Detect which cell encompasses the target text, then output its [X, Y] center coordinate. 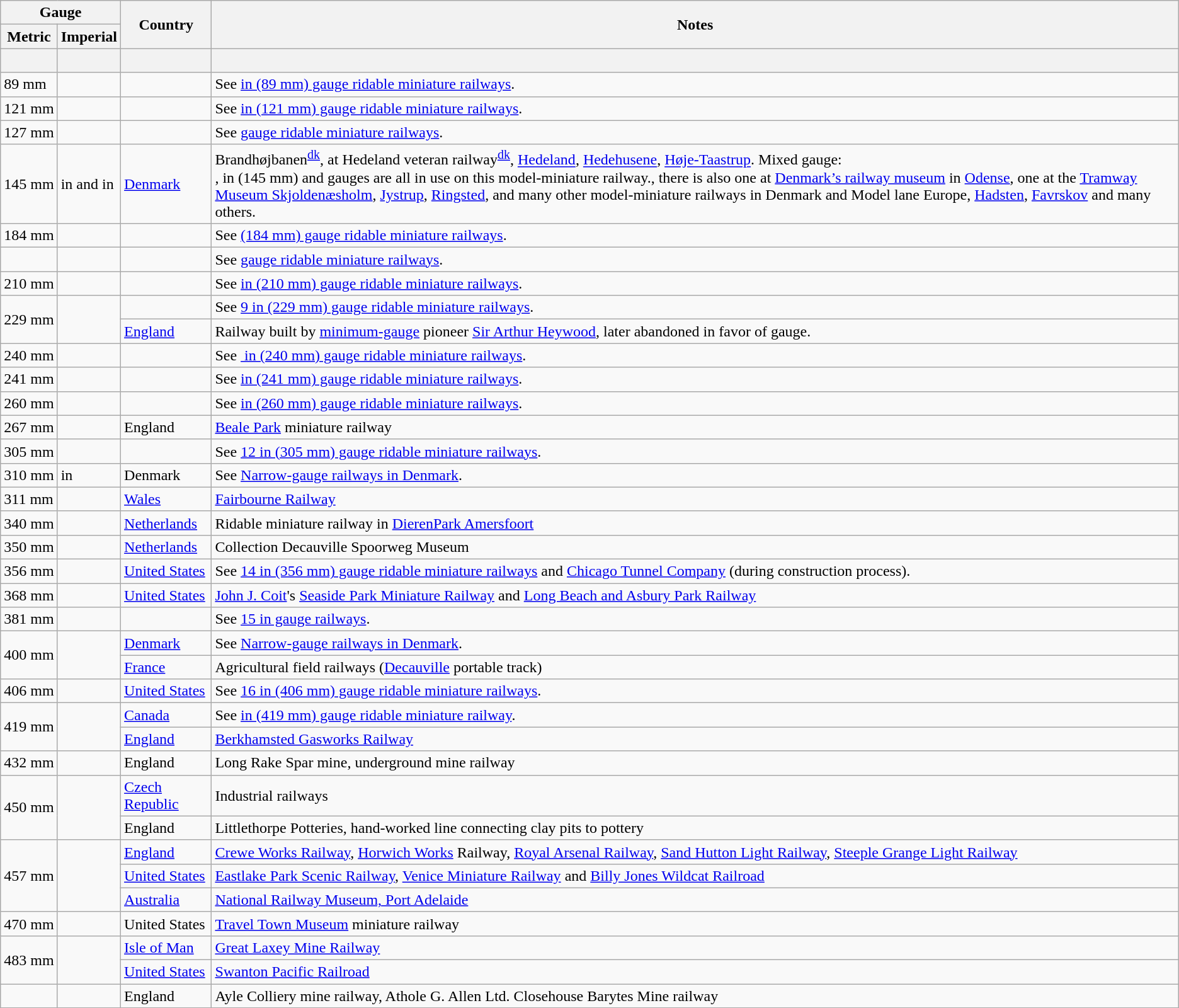
210 mm [29, 283]
Railway built by minimum-gauge pioneer Sir Arthur Heywood, later abandoned in favor of gauge. [695, 331]
Wales [166, 499]
184 mm [29, 236]
356 mm [29, 571]
400 mm [29, 655]
Imperial [89, 37]
Country [166, 25]
in [89, 475]
Crewe Works Railway, Horwich Works Railway, Royal Arsenal Railway, Sand Hutton Light Railway, Steeple Grange Light Railway [695, 852]
See in (260 mm) gauge ridable miniature railways. [695, 403]
Swanton Pacific Railroad [695, 972]
381 mm [29, 619]
127 mm [29, 132]
See (184 mm) gauge ridable miniature railways. [695, 236]
Czech Republic [166, 795]
241 mm [29, 379]
Notes [695, 25]
See in (121 mm) gauge ridable miniature railways. [695, 108]
Isle of Man [166, 948]
Littlethorpe Potteries, hand-worked line connecting clay pits to pottery [695, 828]
240 mm [29, 355]
See 14 in (356 mm) gauge ridable miniature railways and Chicago Tunnel Company (during construction process). [695, 571]
89 mm [29, 84]
See in (210 mm) gauge ridable miniature railways. [695, 283]
See 12 in (305 mm) gauge ridable miniature railways. [695, 451]
Canada [166, 715]
Industrial railways [695, 795]
See 9 in (229 mm) gauge ridable miniature railways. [695, 307]
Eastlake Park Scenic Railway, Venice Miniature Railway and Billy Jones Wildcat Railroad [695, 876]
340 mm [29, 523]
145 mm [29, 184]
Gauge [60, 13]
See 15 in gauge railways. [695, 619]
Beale Park miniature railway [695, 427]
Metric [29, 37]
Agricultural field railways (Decauville portable track) [695, 667]
470 mm [29, 924]
450 mm [29, 808]
See in (419 mm) gauge ridable miniature railway. [695, 715]
310 mm [29, 475]
Australia [166, 900]
Ayle Colliery mine railway, Athole G. Allen Ltd. Closehouse Barytes Mine railway [695, 996]
Long Rake Spar mine, underground mine railway [695, 763]
Great Laxey Mine Railway [695, 948]
483 mm [29, 959]
in and in [89, 184]
France [166, 667]
See in (240 mm) gauge ridable miniature railways. [695, 355]
Fairbourne Railway [695, 499]
Travel Town Museum miniature railway [695, 924]
260 mm [29, 403]
229 mm [29, 319]
Collection Decauville Spoorweg Museum [695, 547]
See in (241 mm) gauge ridable miniature railways. [695, 379]
121 mm [29, 108]
National Railway Museum, Port Adelaide [695, 900]
432 mm [29, 763]
350 mm [29, 547]
Berkhamsted Gasworks Railway [695, 739]
406 mm [29, 691]
Ridable miniature railway in DierenPark Amersfoort [695, 523]
305 mm [29, 451]
311 mm [29, 499]
See 16 in (406 mm) gauge ridable miniature railways. [695, 691]
John J. Coit's Seaside Park Miniature Railway and Long Beach and Asbury Park Railway [695, 595]
368 mm [29, 595]
419 mm [29, 727]
457 mm [29, 876]
267 mm [29, 427]
See in (89 mm) gauge ridable miniature railways. [695, 84]
